Scan for the cell matching the given text and deliver its (x, y) coordinate at center. 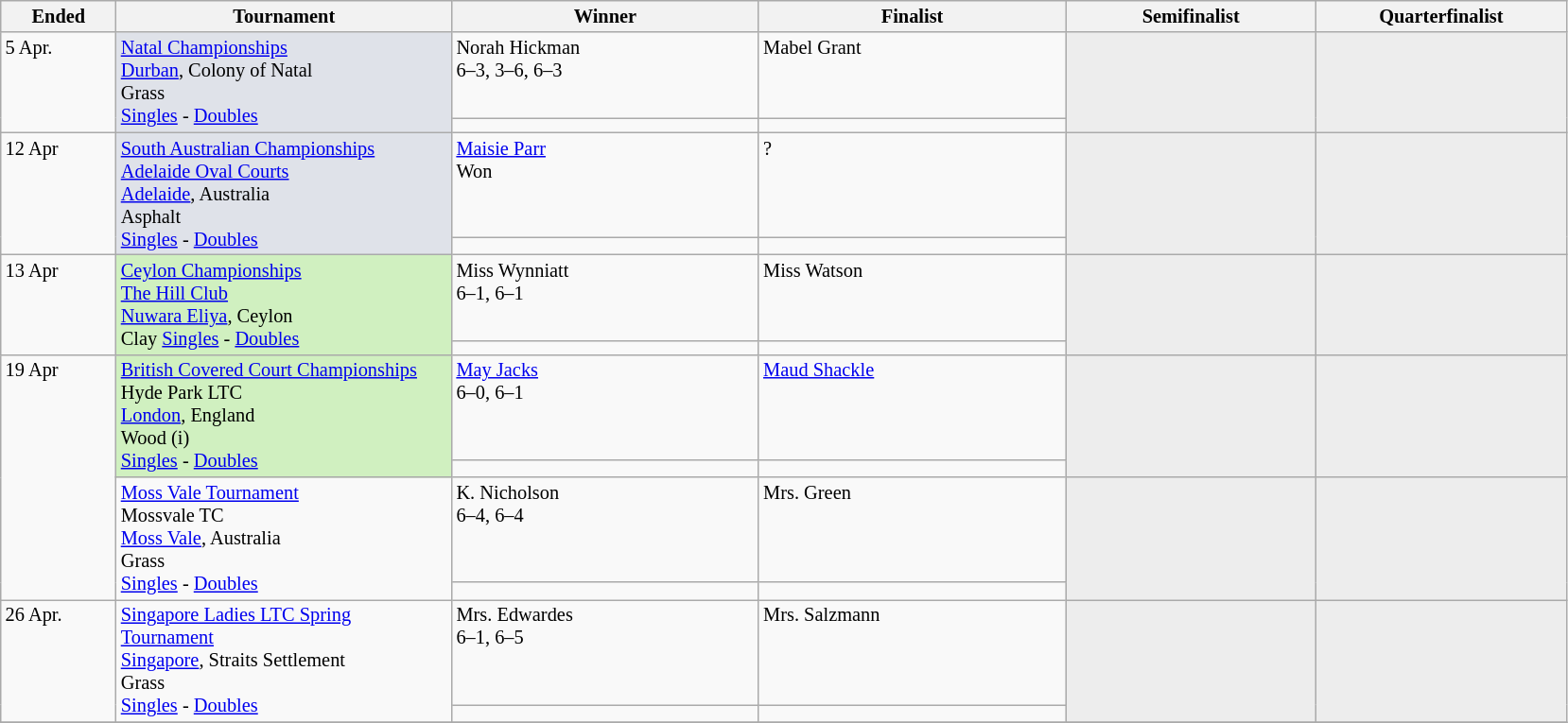
5 Apr. (59, 82)
Mrs. Edwardes6–1, 6–5 (605, 652)
Winner (605, 16)
British Covered Court ChampionshipsHyde Park LTCLondon, EnglandWood (i)Singles - Doubles (284, 416)
Maud Shackle (912, 406)
Finalist (912, 16)
13 Apr (59, 304)
South Australian ChampionshipsAdelaide Oval Courts Adelaide, AustraliaAsphaltSingles - Doubles (284, 194)
Maisie ParrWon (605, 185)
Ceylon ChampionshipsThe Hill ClubNuwara Eliya, CeylonClay Singles - Doubles (284, 304)
Miss Watson (912, 297)
Mrs. Green (912, 529)
Miss Wynniatt6–1, 6–1 (605, 297)
K. Nicholson6–4, 6–4 (605, 529)
19 Apr (59, 476)
Ended (59, 16)
May Jacks6–0, 6–1 (605, 406)
Quarterfinalist (1441, 16)
Norah Hickman6–3, 3–6, 6–3 (605, 75)
Mrs. Salzmann (912, 652)
Natal ChampionshipsDurban, Colony of NatalGrassSingles - Doubles (284, 82)
Mabel Grant (912, 75)
? (912, 185)
Semifinalist (1192, 16)
Tournament (284, 16)
26 Apr. (59, 661)
12 Apr (59, 194)
Singapore Ladies LTC Spring TournamentSingapore, Straits SettlementGrassSingles - Doubles (284, 661)
Moss Vale TournamentMossvale TCMoss Vale, AustraliaGrassSingles - Doubles (284, 539)
